Detect which cell encompasses the target text, then output its (x, y) center coordinate. 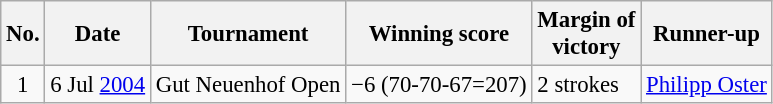
Winning score (439, 34)
No. (23, 34)
6 Jul 2004 (98, 85)
Date (98, 34)
Runner-up (706, 34)
2 strokes (586, 85)
Philipp Oster (706, 85)
−6 (70-70-67=207) (439, 85)
1 (23, 85)
Tournament (248, 34)
Margin ofvictory (586, 34)
Gut Neuenhof Open (248, 85)
